Return the (x, y) coordinate for the center point of the cell that contains the specified text.  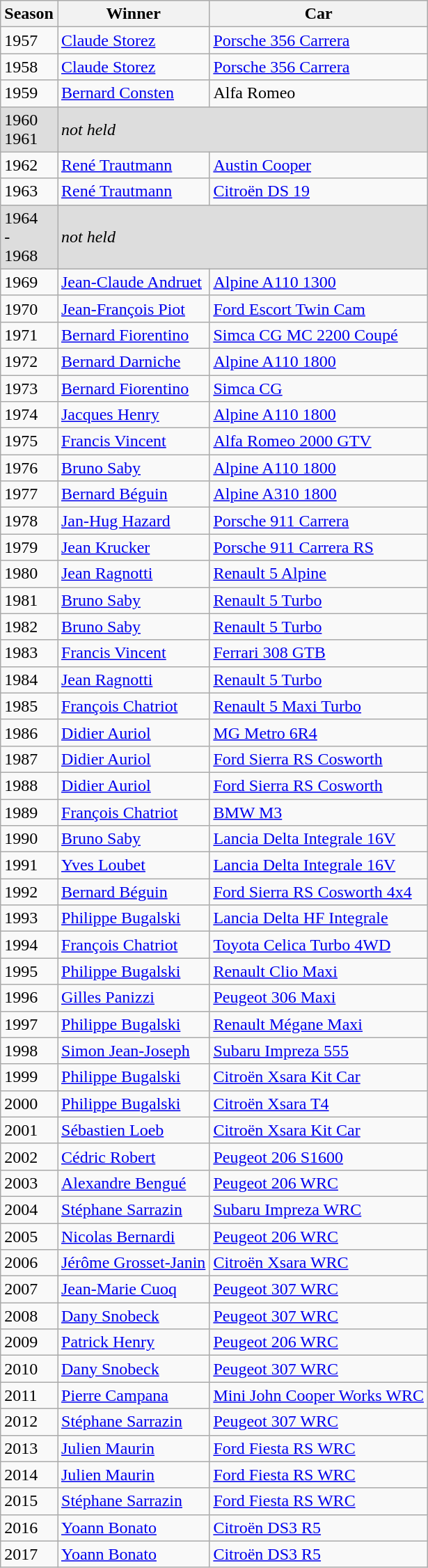
1986 (29, 732)
Renault 5 Alpine (319, 574)
1993 (29, 918)
1994 (29, 945)
1980 (29, 574)
1982 (29, 627)
Toyota Celica Turbo 4WD (319, 945)
2003 (29, 1183)
Bernard Darniche (133, 361)
Gilles Panizzi (133, 998)
1996 (29, 998)
2007 (29, 1289)
Car (319, 14)
2009 (29, 1342)
1970 (29, 308)
1983 (29, 653)
1958 (29, 67)
Alfa Romeo (319, 93)
Renault Clio Maxi (319, 971)
1975 (29, 441)
1972 (29, 361)
1989 (29, 813)
Subaru Impreza WRC (319, 1209)
1990 (29, 839)
Yves Loubet (133, 865)
Jan-Hug Hazard (133, 521)
1964 - 1968 (29, 237)
Peugeot 306 Maxi (319, 998)
1995 (29, 971)
2013 (29, 1448)
Nicolas Bernardi (133, 1236)
2011 (29, 1395)
1985 (29, 706)
1974 (29, 415)
BMW M3 (319, 813)
Jean-François Piot (133, 308)
1957 (29, 40)
Season (29, 14)
2012 (29, 1422)
Jean-Claude Andruet (133, 282)
Porsche 911 Carrera RS (319, 547)
1997 (29, 1024)
2004 (29, 1209)
Ford Sierra RS Cosworth 4x4 (319, 892)
2010 (29, 1369)
1987 (29, 759)
Mini John Cooper Works WRC (319, 1395)
2002 (29, 1157)
Jean Krucker (133, 547)
1979 (29, 547)
Winner (133, 14)
Patrick Henry (133, 1342)
Simca CG MC 2200 Coupé (319, 335)
Jean-Marie Cuoq (133, 1289)
Alpine A110 1300 (319, 282)
Austin Cooper (319, 165)
Renault Mégane Maxi (319, 1024)
Sébastien Loeb (133, 1130)
2006 (29, 1263)
MG Metro 6R4 (319, 732)
2014 (29, 1475)
1973 (29, 388)
1969 (29, 282)
1978 (29, 521)
2016 (29, 1528)
Ford Escort Twin Cam (319, 308)
1959 (29, 93)
1984 (29, 680)
1988 (29, 785)
1977 (29, 494)
Citroën DS 19 (319, 191)
1962 (29, 165)
Citroën Xsara T4 (319, 1104)
2015 (29, 1501)
Alfa Romeo 2000 GTV (319, 441)
2017 (29, 1554)
Cédric Robert (133, 1157)
1998 (29, 1051)
1963 (29, 191)
2001 (29, 1130)
1971 (29, 335)
Jacques Henry (133, 415)
Subaru Impreza 555 (319, 1051)
1960 1961 (29, 130)
Bernard Consten (133, 93)
Jérôme Grosset-Janin (133, 1263)
Alpine A310 1800 (319, 494)
2008 (29, 1316)
Pierre Campana (133, 1395)
Simon Jean-Joseph (133, 1051)
Alexandre Bengué (133, 1183)
Peugeot 206 S1600 (319, 1157)
Porsche 911 Carrera (319, 521)
Renault 5 Maxi Turbo (319, 706)
1976 (29, 468)
2005 (29, 1236)
1999 (29, 1077)
1992 (29, 892)
2000 (29, 1104)
Lancia Delta HF Integrale (319, 918)
1981 (29, 600)
1991 (29, 865)
Simca CG (319, 388)
Citroën Xsara WRC (319, 1263)
Ferrari 308 GTB (319, 653)
